Pinpoint the cell where the given text exists, returning its (x, y) midpoint coordinate. 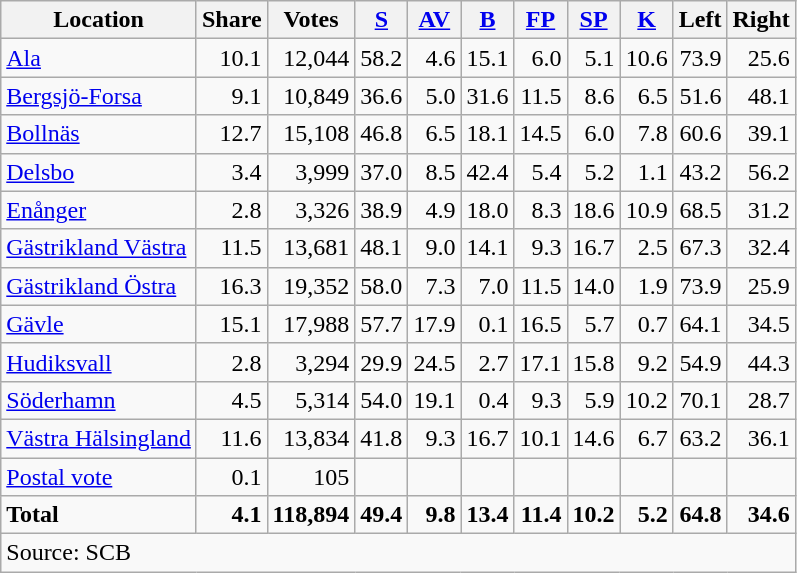
Bollnäs (99, 134)
10.9 (646, 210)
4.9 (434, 210)
9.8 (434, 515)
8.3 (540, 210)
32.4 (761, 248)
Total (99, 515)
0.7 (646, 324)
58.2 (382, 58)
64.8 (700, 515)
2.5 (646, 248)
54.0 (382, 400)
105 (311, 477)
10,849 (311, 96)
29.9 (382, 362)
7.3 (434, 286)
3,999 (311, 172)
16.3 (232, 286)
51.6 (700, 96)
Source: SCB (398, 553)
Delsbo (99, 172)
5.9 (594, 400)
Gästrikland Östra (99, 286)
3.4 (232, 172)
S (382, 20)
Enånger (99, 210)
Postal vote (99, 477)
19,352 (311, 286)
49.4 (382, 515)
18.0 (488, 210)
44.3 (761, 362)
56.2 (761, 172)
38.9 (382, 210)
0.4 (488, 400)
2.7 (488, 362)
5,314 (311, 400)
B (488, 20)
10.6 (646, 58)
41.8 (382, 438)
12.7 (232, 134)
Hudiksvall (99, 362)
Västra Hälsingland (99, 438)
8.5 (434, 172)
Left (700, 20)
4.5 (232, 400)
42.4 (488, 172)
57.7 (382, 324)
37.0 (382, 172)
13,834 (311, 438)
36.6 (382, 96)
70.1 (700, 400)
14.0 (594, 286)
Votes (311, 20)
24.5 (434, 362)
31.2 (761, 210)
68.5 (700, 210)
1.1 (646, 172)
18.1 (488, 134)
Right (761, 20)
13.4 (488, 515)
Gävle (99, 324)
34.6 (761, 515)
FP (540, 20)
14.5 (540, 134)
25.6 (761, 58)
K (646, 20)
6.7 (646, 438)
46.8 (382, 134)
Bergsjö-Forsa (99, 96)
34.5 (761, 324)
8.6 (594, 96)
15.8 (594, 362)
18.6 (594, 210)
4.1 (232, 515)
Ala (99, 58)
SP (594, 20)
63.2 (700, 438)
19.1 (434, 400)
60.6 (700, 134)
31.6 (488, 96)
14.6 (594, 438)
5.4 (540, 172)
64.1 (700, 324)
5.1 (594, 58)
9.0 (434, 248)
5.7 (594, 324)
17,988 (311, 324)
17.9 (434, 324)
11.4 (540, 515)
15,108 (311, 134)
54.9 (700, 362)
Söderhamn (99, 400)
7.8 (646, 134)
9.1 (232, 96)
14.1 (488, 248)
58.0 (382, 286)
Share (232, 20)
67.3 (700, 248)
AV (434, 20)
5.0 (434, 96)
118,894 (311, 515)
13,681 (311, 248)
11.6 (232, 438)
9.2 (646, 362)
16.5 (540, 324)
Location (99, 20)
43.2 (700, 172)
12,044 (311, 58)
3,326 (311, 210)
17.1 (540, 362)
36.1 (761, 438)
28.7 (761, 400)
3,294 (311, 362)
25.9 (761, 286)
7.0 (488, 286)
Gästrikland Västra (99, 248)
1.9 (646, 286)
39.1 (761, 134)
4.6 (434, 58)
